Return the [x, y] coordinate for the center point of the cell that contains the specified text.  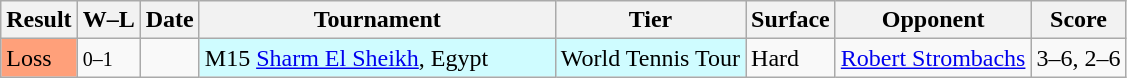
Opponent [933, 20]
Tournament [377, 20]
Score [1078, 20]
M15 Sharm El Sheikh, Egypt [377, 58]
W–L [108, 20]
Tier [650, 20]
World Tennis Tour [650, 58]
Date [170, 20]
3–6, 2–6 [1078, 58]
Robert Strombachs [933, 58]
0–1 [108, 58]
Loss [39, 58]
Hard [791, 58]
Result [39, 20]
Surface [791, 20]
